Extract the [x, y] coordinate from the center of the cell holding the provided text.  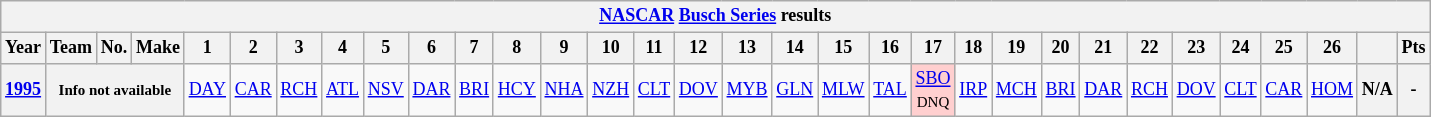
6 [432, 48]
2 [253, 48]
15 [844, 48]
21 [1104, 48]
12 [699, 48]
13 [747, 48]
22 [1150, 48]
3 [299, 48]
17 [933, 48]
SBODNQ [933, 90]
No. [114, 48]
MLW [844, 90]
7 [474, 48]
ATL [343, 90]
8 [516, 48]
NASCAR Busch Series results [716, 16]
Year [24, 48]
18 [974, 48]
NZH [611, 90]
10 [611, 48]
- [1414, 90]
HOM [1332, 90]
25 [1284, 48]
TAL [890, 90]
1 [207, 48]
23 [1196, 48]
DAY [207, 90]
GLN [795, 90]
14 [795, 48]
16 [890, 48]
MCH [1017, 90]
MYB [747, 90]
Team [70, 48]
NSV [386, 90]
24 [1240, 48]
19 [1017, 48]
1995 [24, 90]
IRP [974, 90]
9 [564, 48]
20 [1060, 48]
4 [343, 48]
Pts [1414, 48]
26 [1332, 48]
Info not available [114, 90]
HCY [516, 90]
N/A [1377, 90]
Make [158, 48]
11 [654, 48]
NHA [564, 90]
5 [386, 48]
